Return (X, Y) of the center of cell containing provided text 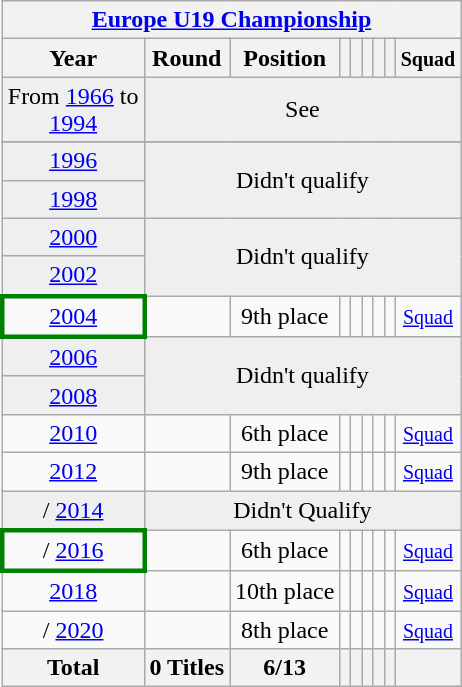
8th place (285, 630)
2008 (73, 395)
/ 2014 (73, 510)
1998 (73, 199)
10th place (285, 591)
/ 2016 (73, 550)
Total (73, 668)
/ 2020 (73, 630)
2002 (73, 276)
Didn't Qualify (302, 510)
See (302, 110)
Europe U19 Championship (232, 20)
2018 (73, 591)
From 1966 to 1994 (73, 110)
6/13 (285, 668)
1996 (73, 161)
0 Titles (187, 668)
Year (73, 58)
2006 (73, 357)
Round (187, 58)
2012 (73, 471)
2004 (73, 316)
2010 (73, 433)
2000 (73, 237)
Position (285, 58)
